From the cell containing the given text, extract its center point as [X, Y] coordinate. 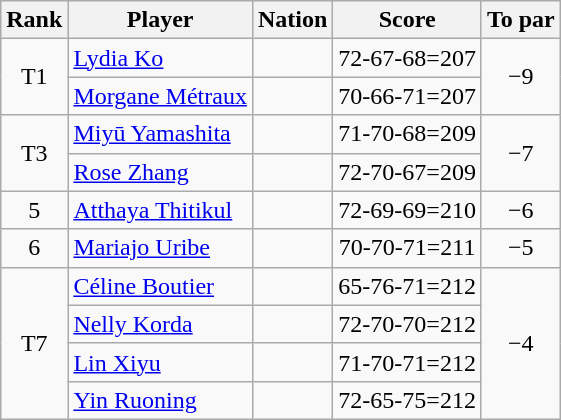
71-70-68=209 [408, 134]
72-70-67=209 [408, 172]
−9 [520, 77]
−6 [520, 210]
Lin Xiyu [160, 362]
6 [34, 248]
T3 [34, 153]
−4 [520, 343]
T7 [34, 343]
To par [520, 20]
Lydia Ko [160, 58]
70-66-71=207 [408, 96]
Nation [292, 20]
−7 [520, 153]
70-70-71=211 [408, 248]
T1 [34, 77]
Yin Ruoning [160, 400]
Rank [34, 20]
Morgane Métraux [160, 96]
Céline Boutier [160, 286]
Nelly Korda [160, 324]
Miyū Yamashita [160, 134]
Mariajo Uribe [160, 248]
72-69-69=210 [408, 210]
Rose Zhang [160, 172]
72-70-70=212 [408, 324]
−5 [520, 248]
Player [160, 20]
Score [408, 20]
72-67-68=207 [408, 58]
5 [34, 210]
72-65-75=212 [408, 400]
65-76-71=212 [408, 286]
71-70-71=212 [408, 362]
Atthaya Thitikul [160, 210]
